Return (X, Y) of the center of cell containing provided text 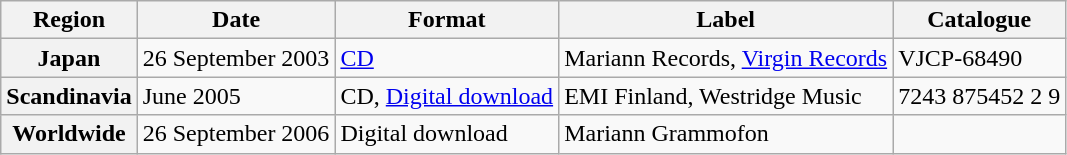
Format (447, 20)
Mariann Grammofon (726, 134)
Label (726, 20)
Mariann Records, Virgin Records (726, 58)
Scandinavia (69, 96)
CD, Digital download (447, 96)
Japan (69, 58)
Catalogue (980, 20)
Date (236, 20)
Region (69, 20)
7243 875452 2 9 (980, 96)
June 2005 (236, 96)
Digital download (447, 134)
26 September 2003 (236, 58)
Worldwide (69, 134)
VJCP-68490 (980, 58)
26 September 2006 (236, 134)
EMI Finland, Westridge Music (726, 96)
CD (447, 58)
